Locate the cell with the specified text and output its [x, y] center coordinate. 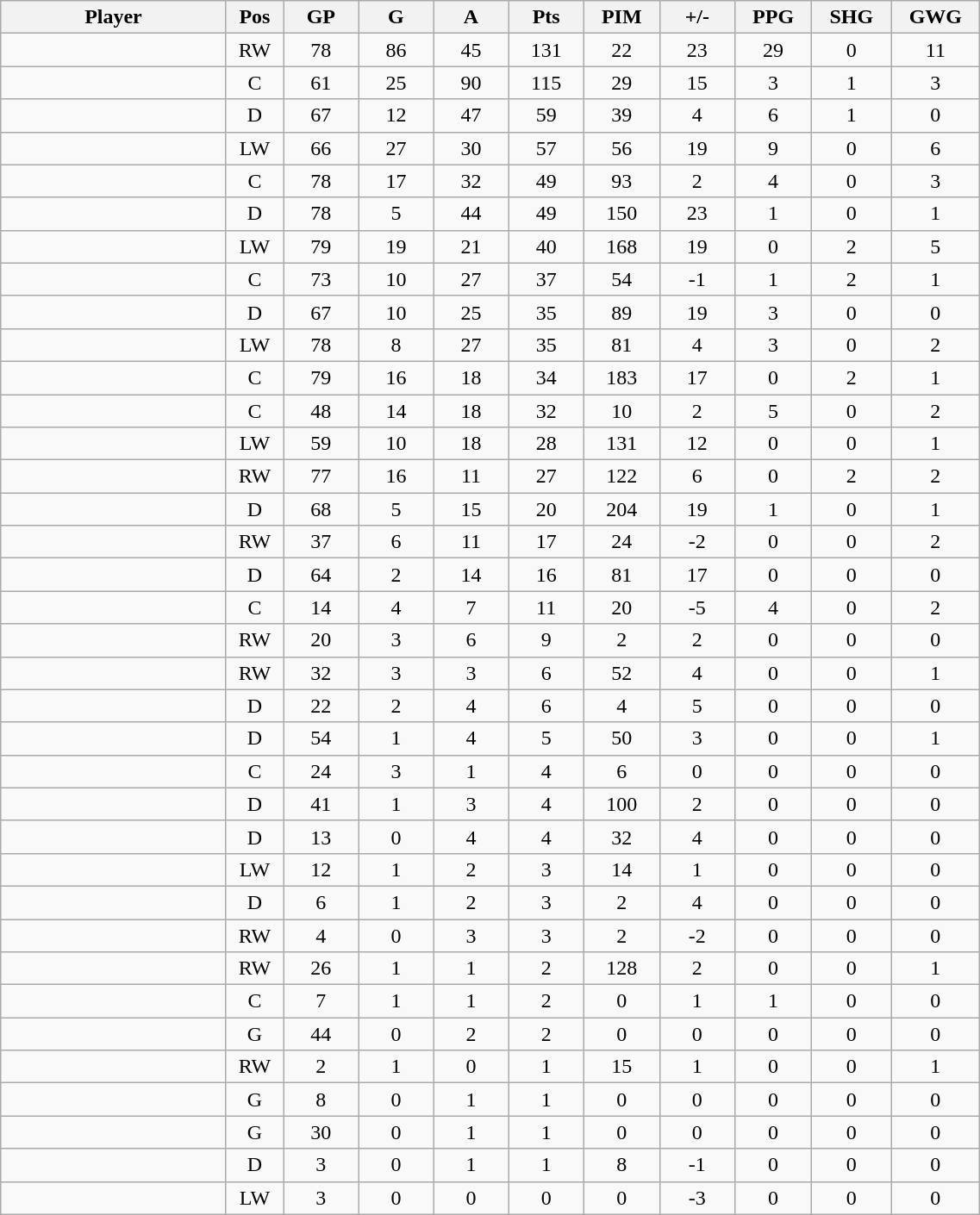
77 [321, 477]
Player [114, 17]
93 [621, 181]
100 [621, 804]
40 [546, 246]
90 [471, 83]
45 [471, 50]
183 [621, 377]
39 [621, 115]
SHG [852, 17]
168 [621, 246]
41 [321, 804]
PPG [772, 17]
73 [321, 279]
+/- [696, 17]
26 [321, 969]
89 [621, 312]
A [471, 17]
150 [621, 214]
66 [321, 148]
52 [621, 673]
48 [321, 411]
-3 [696, 1198]
204 [621, 509]
61 [321, 83]
GP [321, 17]
86 [396, 50]
Pos [255, 17]
64 [321, 575]
-5 [696, 607]
PIM [621, 17]
Pts [546, 17]
21 [471, 246]
47 [471, 115]
56 [621, 148]
13 [321, 837]
122 [621, 477]
28 [546, 444]
57 [546, 148]
GWG [936, 17]
115 [546, 83]
68 [321, 509]
34 [546, 377]
50 [621, 738]
128 [621, 969]
